Return the (X, Y) coordinate for the center point of the cell that contains the specified text.  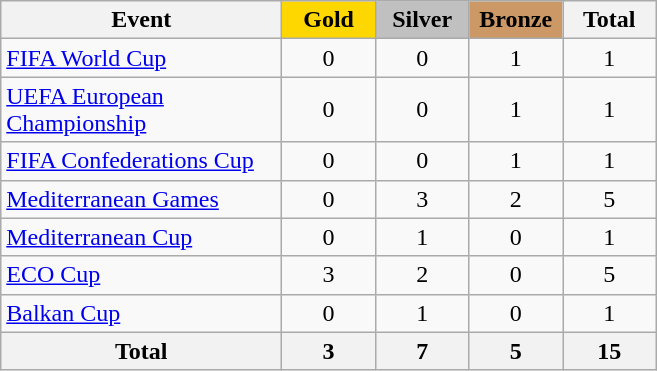
15 (609, 351)
ECO Cup (142, 275)
Bronze (516, 20)
Mediterranean Cup (142, 237)
FIFA Confederations Cup (142, 161)
Mediterranean Games (142, 199)
Event (142, 20)
Gold (329, 20)
Balkan Cup (142, 313)
Silver (422, 20)
FIFA World Cup (142, 58)
UEFA European Championship (142, 110)
7 (422, 351)
